Locate the cell with the specified text and output its [x, y] center coordinate. 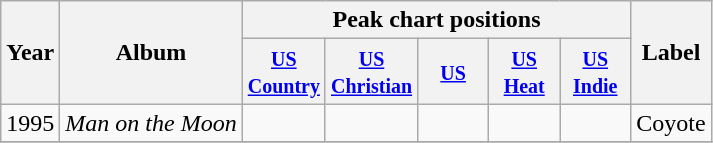
US Christian [371, 72]
Album [151, 52]
US Indie [596, 72]
US Country [284, 72]
Man on the Moon [151, 123]
1995 [30, 123]
US [454, 72]
Year [30, 52]
Coyote [671, 123]
Label [671, 52]
US Heat [524, 72]
Peak chart positions [436, 20]
